Pinpoint the cell where the given text exists, returning its (x, y) midpoint coordinate. 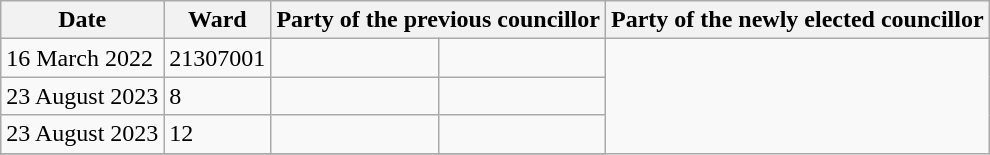
12 (218, 134)
16 March 2022 (82, 58)
21307001 (218, 58)
Party of the previous councillor (438, 20)
Ward (218, 20)
8 (218, 96)
Party of the newly elected councillor (797, 20)
Date (82, 20)
